Locate the cell with the specified text and output its [X, Y] center coordinate. 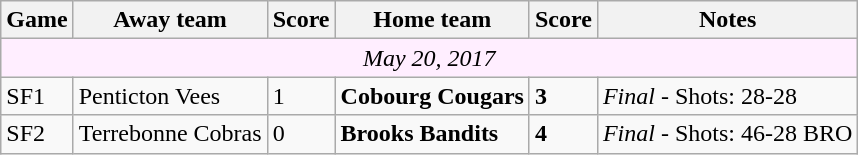
1 [301, 96]
SF1 [37, 96]
Away team [170, 20]
0 [301, 134]
Game [37, 20]
4 [563, 134]
Brooks Bandits [432, 134]
Terrebonne Cobras [170, 134]
Final - Shots: 46-28 BRO [727, 134]
Home team [432, 20]
Notes [727, 20]
3 [563, 96]
Cobourg Cougars [432, 96]
Penticton Vees [170, 96]
May 20, 2017 [430, 58]
Final - Shots: 28-28 [727, 96]
SF2 [37, 134]
